Return the (x, y) coordinate for the center point of the cell that contains the specified text.  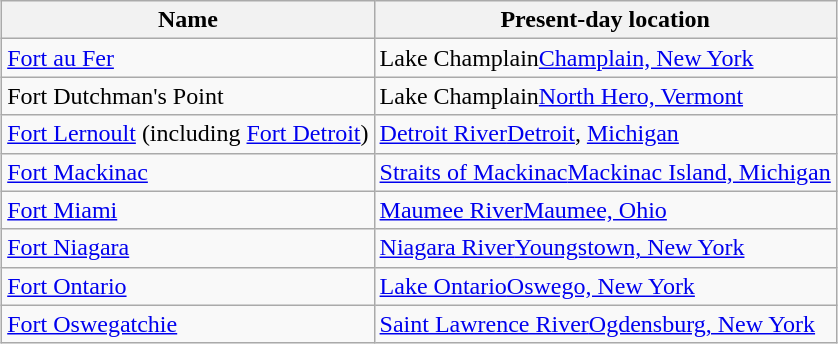
Straits of MackinacMackinac Island, Michigan (605, 172)
Fort Dutchman's Point (188, 96)
Fort Miami (188, 210)
Fort Ontario (188, 286)
Saint Lawrence RiverOgdensburg, New York (605, 324)
Fort Niagara (188, 248)
Fort Lernoult (including Fort Detroit) (188, 134)
Fort au Fer (188, 58)
Lake ChamplainChamplain, New York (605, 58)
Lake OntarioOswego, New York (605, 286)
Fort Mackinac (188, 172)
Maumee RiverMaumee, Ohio (605, 210)
Niagara RiverYoungstown, New York (605, 248)
Name (188, 20)
Present-day location (605, 20)
Detroit RiverDetroit, Michigan (605, 134)
Lake ChamplainNorth Hero, Vermont (605, 96)
Fort Oswegatchie (188, 324)
